Scan for the cell matching the given text and deliver its (x, y) coordinate at center. 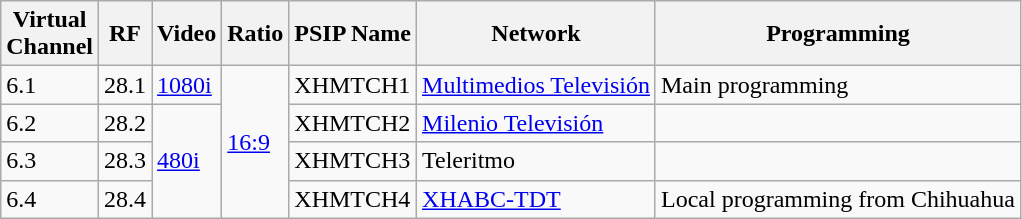
480i (187, 161)
Programming (838, 34)
6.2 (50, 123)
Video (187, 34)
Main programming (838, 85)
16:9 (256, 142)
PSIP Name (353, 34)
28.1 (126, 85)
Local programming from Chihuahua (838, 199)
RF (126, 34)
28.2 (126, 123)
Teleritmo (536, 161)
28.4 (126, 199)
XHMTCH2 (353, 123)
XHMTCH1 (353, 85)
6.1 (50, 85)
Network (536, 34)
XHMTCH3 (353, 161)
6.4 (50, 199)
XHABC-TDT (536, 199)
Multimedios Televisión (536, 85)
6.3 (50, 161)
1080i (187, 85)
Ratio (256, 34)
28.3 (126, 161)
VirtualChannel (50, 34)
XHMTCH4 (353, 199)
Milenio Televisión (536, 123)
